Provide the [x, y] coordinate of the cell's center where the given text is located.  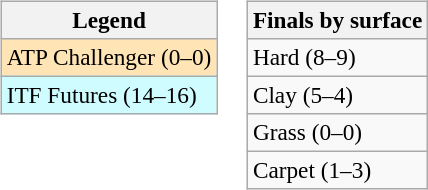
ATP Challenger (0–0) [108, 57]
Clay (5–4) [337, 95]
Finals by surface [337, 20]
Legend [108, 20]
Grass (0–0) [337, 133]
Hard (8–9) [337, 57]
ITF Futures (14–16) [108, 95]
Carpet (1–3) [337, 171]
